Extract the (x, y) coordinate from the center of the cell holding the provided text.  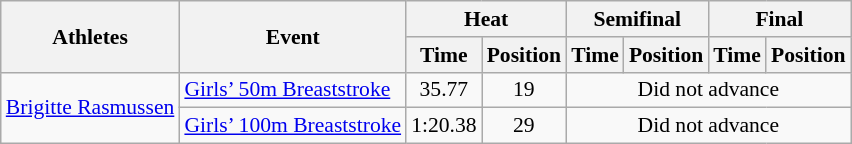
19 (524, 90)
Athletes (90, 36)
Girls’ 100m Breaststroke (292, 126)
35.77 (444, 90)
Event (292, 36)
Final (779, 19)
Semifinal (637, 19)
Girls’ 50m Breaststroke (292, 90)
Heat (486, 19)
Brigitte Rasmussen (90, 108)
29 (524, 126)
1:20.38 (444, 126)
